Return (x, y) of the center of cell containing provided text 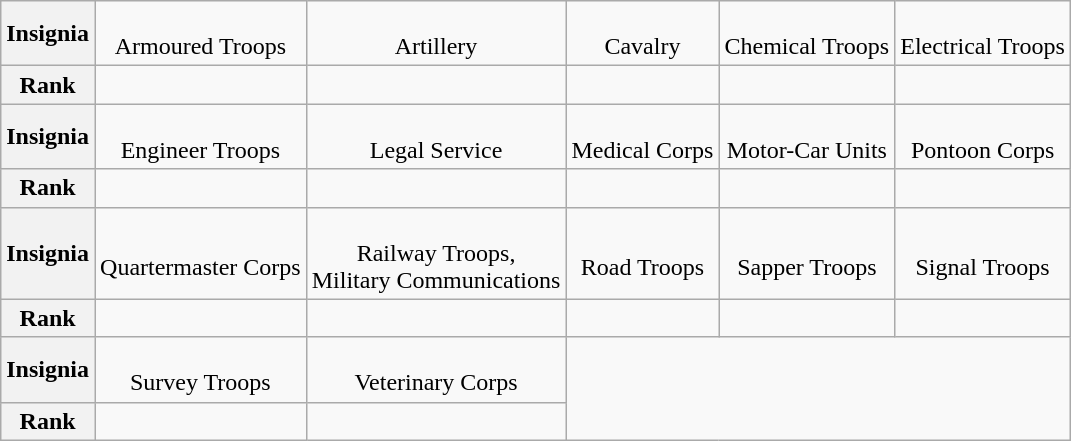
Cavalry (642, 34)
Railway Troops,Military Communications (436, 253)
Medical Corps (642, 136)
Engineer Troops (201, 136)
Armoured Troops (201, 34)
Legal Service (436, 136)
Motor-Car Units (807, 136)
Survey Troops (201, 370)
Road Troops (642, 253)
Signal Troops (983, 253)
Sapper Troops (807, 253)
Quartermaster Corps (201, 253)
Chemical Troops (807, 34)
Veterinary Corps (436, 370)
Electrical Troops (983, 34)
Artillery (436, 34)
Pontoon Corps (983, 136)
